Search for the cell housing the specified text and yield its [X, Y] center coordinate. 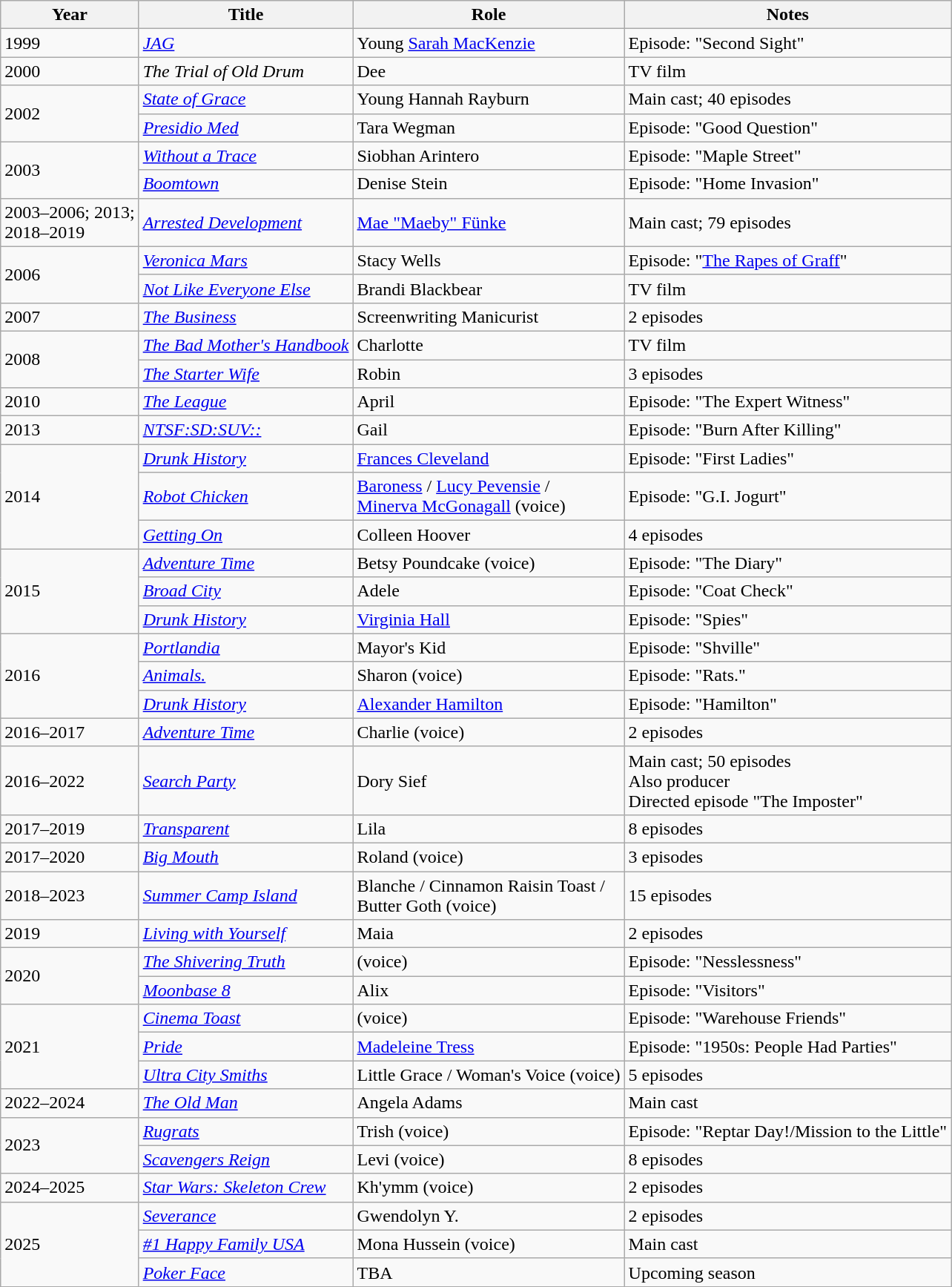
Big Mouth [246, 857]
Episode: "Nesslessness" [787, 962]
2014 [70, 497]
Portlandia [246, 648]
Episode: "Coat Check" [787, 591]
15 episodes [787, 895]
2015 [70, 591]
Virginia Hall [489, 619]
Transparent [246, 829]
Boomtown [246, 184]
Episode: "Shville" [787, 648]
The Bad Mother's Handbook [246, 345]
Moonbase 8 [246, 990]
Presidio Med [246, 128]
Episode: "Spies" [787, 619]
Mayor's Kid [489, 648]
Episode: "G.I. Jogurt" [787, 497]
The Trial of Old Drum [246, 71]
Episode: "Good Question" [787, 128]
Year [70, 15]
2002 [70, 113]
Madeleine Tress [489, 1047]
2017–2020 [70, 857]
Animals. [246, 676]
Roland (voice) [489, 857]
2013 [70, 430]
Main cast; 50 episodesAlso producerDirected episode "The Imposter" [787, 780]
The Business [246, 317]
Angela Adams [489, 1103]
5 episodes [787, 1075]
Episode: "Hamilton" [787, 704]
2020 [70, 976]
April [489, 402]
Young Sarah MacKenzie [489, 43]
2016–2017 [70, 732]
NTSF:SD:SUV:: [246, 430]
Episode: "Home Invasion" [787, 184]
Trish (voice) [489, 1131]
2017–2019 [70, 829]
Sharon (voice) [489, 676]
Poker Face [246, 1272]
2023 [70, 1145]
Not Like Everyone Else [246, 289]
Blanche / Cinnamon Raisin Toast /Butter Goth (voice) [489, 895]
Main cast; 40 episodes [787, 99]
TBA [489, 1272]
The Starter Wife [246, 373]
Denise Stein [489, 184]
Pride [246, 1047]
The Shivering Truth [246, 962]
2007 [70, 317]
Notes [787, 15]
Episode: "Burn After Killing" [787, 430]
Maia [489, 934]
Robot Chicken [246, 497]
2021 [70, 1047]
Tara Wegman [489, 128]
1999 [70, 43]
Baroness / Lucy Pevensie /Minerva McGonagall (voice) [489, 497]
#1 Happy Family USA [246, 1244]
Brandi Blackbear [489, 289]
2024–2025 [70, 1188]
Episode: "The Diary" [787, 563]
2000 [70, 71]
Betsy Poundcake (voice) [489, 563]
JAG [246, 43]
2018–2023 [70, 895]
Living with Yourself [246, 934]
Screenwriting Manicurist [489, 317]
Episode: "The Rapes of Graff" [787, 260]
Alexander Hamilton [489, 704]
Scavengers Reign [246, 1159]
Siobhan Arintero [489, 156]
Gwendolyn Y. [489, 1216]
2025 [70, 1244]
Mona Hussein (voice) [489, 1244]
Search Party [246, 780]
The League [246, 402]
State of Grace [246, 99]
Levi (voice) [489, 1159]
Episode: "Rats." [787, 676]
Cinema Toast [246, 1018]
Main cast; 79 episodes [787, 223]
Kh'ymm (voice) [489, 1188]
Dory Sief [489, 780]
The Old Man [246, 1103]
Veronica Mars [246, 260]
Robin [489, 373]
2008 [70, 359]
Title [246, 15]
Episode: "Maple Street" [787, 156]
Lila [489, 829]
2016–2022 [70, 780]
Alix [489, 990]
Episode: "Reptar Day!/Mission to the Little" [787, 1131]
Stacy Wells [489, 260]
Arrested Development [246, 223]
Episode: "Warehouse Friends" [787, 1018]
Mae "Maeby" Fünke [489, 223]
Upcoming season [787, 1272]
Getting On [246, 535]
Dee [489, 71]
Broad City [246, 591]
2022–2024 [70, 1103]
2010 [70, 402]
2003–2006; 2013;2018–2019 [70, 223]
Adele [489, 591]
Role [489, 15]
Severance [246, 1216]
2016 [70, 676]
Episode: "The Expert Witness" [787, 402]
Without a Trace [246, 156]
Young Hannah Rayburn [489, 99]
4 episodes [787, 535]
Colleen Hoover [489, 535]
2003 [70, 170]
2006 [70, 274]
Little Grace / Woman's Voice (voice) [489, 1075]
Charlie (voice) [489, 732]
Episode: "Visitors" [787, 990]
Gail [489, 430]
Summer Camp Island [246, 895]
Rugrats [246, 1131]
Ultra City Smiths [246, 1075]
Episode: "First Ladies" [787, 458]
Episode: "Second Sight" [787, 43]
Frances Cleveland [489, 458]
Star Wars: Skeleton Crew [246, 1188]
2019 [70, 934]
Charlotte [489, 345]
Episode: "1950s: People Had Parties" [787, 1047]
